For the text-containing cell, return its midpoint in (x, y) coordinate format. 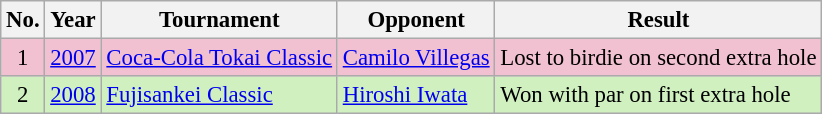
Year (73, 20)
Coca-Cola Tokai Classic (219, 58)
2 (23, 95)
Camilo Villegas (416, 58)
Opponent (416, 20)
2007 (73, 58)
Lost to birdie on second extra hole (658, 58)
Won with par on first extra hole (658, 95)
Result (658, 20)
Fujisankei Classic (219, 95)
2008 (73, 95)
Hiroshi Iwata (416, 95)
Tournament (219, 20)
1 (23, 58)
No. (23, 20)
